Output the [X, Y] coordinate of the center of the cell containing the given text.  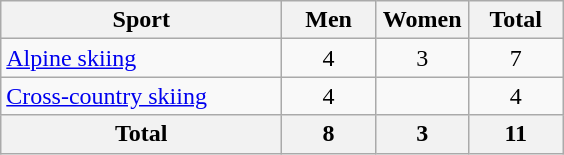
Men [329, 20]
Women [422, 20]
11 [516, 134]
Cross-country skiing [142, 96]
Sport [142, 20]
Alpine skiing [142, 58]
8 [329, 134]
7 [516, 58]
